Detect which cell encompasses the target text, then output its (X, Y) center coordinate. 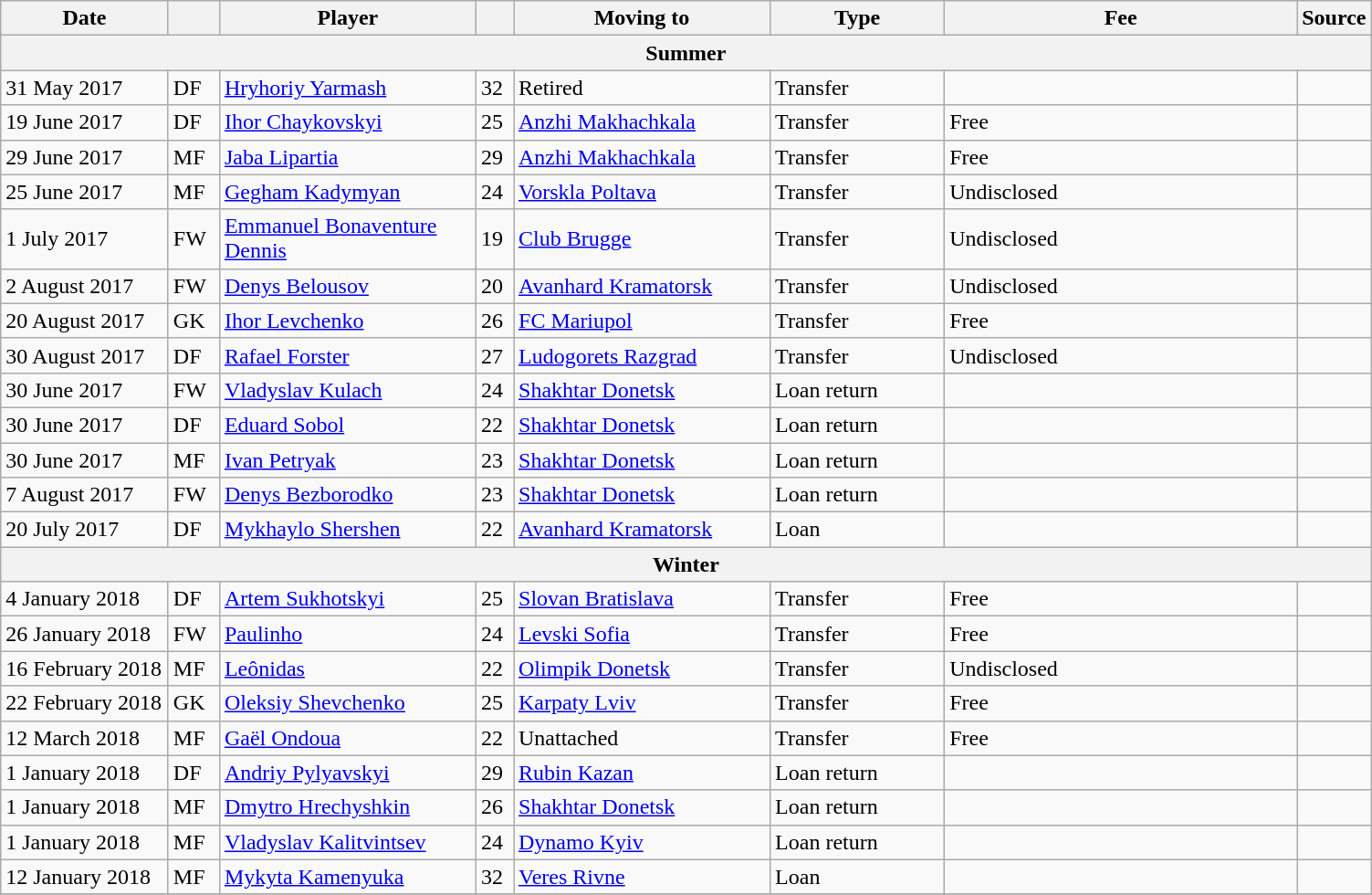
Unattached (641, 738)
Denys Bezborodko (347, 495)
4 January 2018 (85, 599)
Retired (641, 88)
Emmanuel Bonaventure Dennis (347, 239)
Paulinho (347, 634)
Dmytro Hrechyshkin (347, 807)
Mykhaylo Shershen (347, 530)
Ivan Petryak (347, 459)
Summer (686, 53)
16 February 2018 (85, 669)
12 January 2018 (85, 877)
Rubin Kazan (641, 773)
27 (495, 355)
19 (495, 239)
FC Mariupol (641, 321)
Vladyslav Kalitvintsev (347, 842)
20 (495, 286)
Leônidas (347, 669)
Date (85, 18)
19 June 2017 (85, 122)
Fee (1121, 18)
12 March 2018 (85, 738)
Vladyslav Kulach (347, 390)
7 August 2017 (85, 495)
Ihor Chaykovskyi (347, 122)
Mykyta Kamenyuka (347, 877)
Ihor Levchenko (347, 321)
30 August 2017 (85, 355)
Dynamo Kyiv (641, 842)
1 July 2017 (85, 239)
Olimpik Donetsk (641, 669)
Veres Rivne (641, 877)
2 August 2017 (85, 286)
Gegham Kadymyan (347, 192)
29 June 2017 (85, 157)
Player (347, 18)
Rafael Forster (347, 355)
Club Brugge (641, 239)
Vorskla Poltava (641, 192)
31 May 2017 (85, 88)
Source (1335, 18)
Slovan Bratislava (641, 599)
Moving to (641, 18)
Andriy Pylyavskyi (347, 773)
Denys Belousov (347, 286)
20 August 2017 (85, 321)
Type (858, 18)
Ludogorets Razgrad (641, 355)
Hryhoriy Yarmash (347, 88)
Karpaty Lviv (641, 703)
Gaël Ondoua (347, 738)
Levski Sofia (641, 634)
Winter (686, 564)
22 February 2018 (85, 703)
Eduard Sobol (347, 425)
Jaba Lipartia (347, 157)
26 January 2018 (85, 634)
20 July 2017 (85, 530)
Artem Sukhotskyi (347, 599)
25 June 2017 (85, 192)
Oleksiy Shevchenko (347, 703)
